Scan for the cell matching the given text and deliver its [X, Y] coordinate at center. 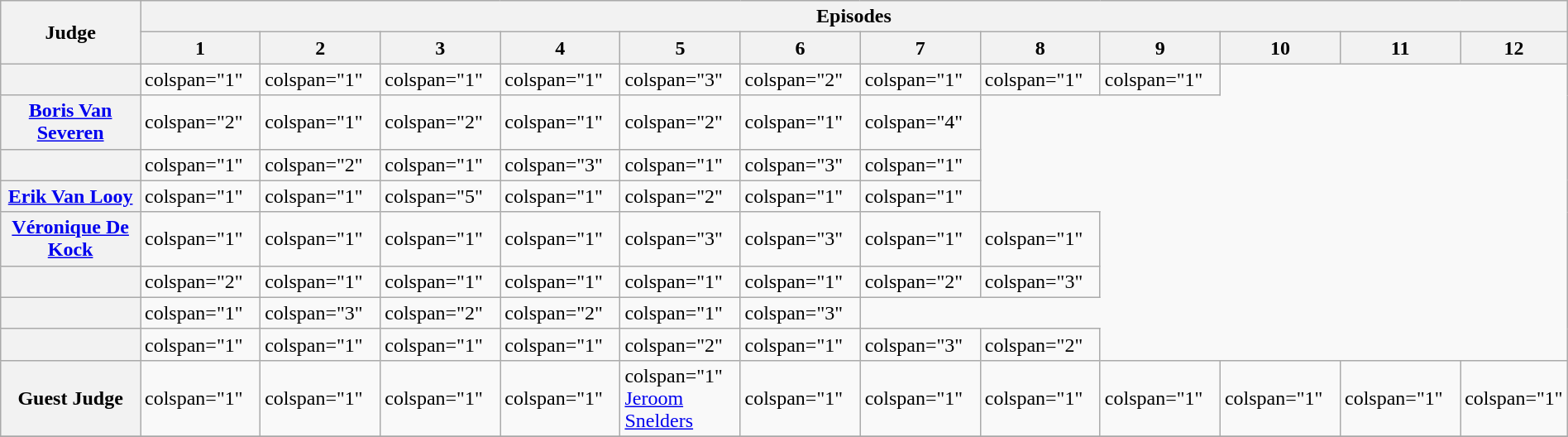
5 [680, 48]
Boris Van Severen [71, 122]
6 [801, 48]
7 [920, 48]
8 [1040, 48]
Véronique De Kock [71, 238]
11 [1401, 48]
colspan="1" Jeroom Snelders [680, 398]
Judge [71, 32]
Erik Van Looy [71, 196]
10 [1280, 48]
4 [561, 48]
2 [321, 48]
colspan="5" [440, 196]
colspan="4" [920, 122]
3 [440, 48]
9 [1159, 48]
12 [1514, 48]
Episodes [854, 17]
Guest Judge [71, 398]
1 [200, 48]
